Extract the (X, Y) coordinate from the center of the cell holding the provided text.  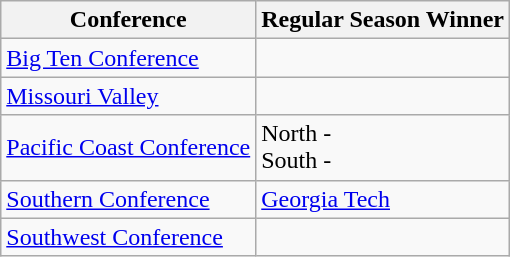
North - South - (383, 148)
Conference (128, 20)
Southwest Conference (128, 237)
Pacific Coast Conference (128, 148)
Southern Conference (128, 199)
Regular Season Winner (383, 20)
Big Ten Conference (128, 58)
Georgia Tech (383, 199)
Missouri Valley (128, 96)
